Output the (x, y) coordinate of the center of the cell containing the given text.  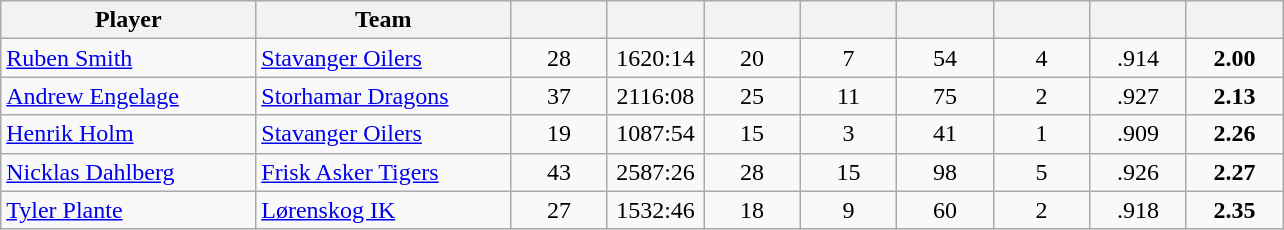
Team (384, 20)
2.00 (1234, 58)
.926 (1138, 172)
Lørenskog IK (384, 210)
7 (848, 58)
Storhamar Dragons (384, 96)
27 (559, 210)
1 (1041, 134)
1532:46 (655, 210)
37 (559, 96)
Tyler Plante (128, 210)
1087:54 (655, 134)
Frisk Asker Tigers (384, 172)
.918 (1138, 210)
9 (848, 210)
Ruben Smith (128, 58)
18 (752, 210)
1620:14 (655, 58)
75 (945, 96)
43 (559, 172)
Player (128, 20)
.927 (1138, 96)
Andrew Engelage (128, 96)
54 (945, 58)
19 (559, 134)
98 (945, 172)
2.26 (1234, 134)
60 (945, 210)
4 (1041, 58)
20 (752, 58)
Nicklas Dahlberg (128, 172)
2587:26 (655, 172)
.909 (1138, 134)
3 (848, 134)
2.27 (1234, 172)
5 (1041, 172)
2.35 (1234, 210)
Henrik Holm (128, 134)
2.13 (1234, 96)
11 (848, 96)
.914 (1138, 58)
25 (752, 96)
2116:08 (655, 96)
41 (945, 134)
